Provide the (x, y) coordinate of the cell's center where the given text is located.  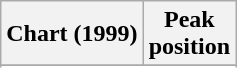
Chart (1999) (72, 34)
Peakposition (189, 34)
